For the text-containing cell, return its midpoint in (x, y) coordinate format. 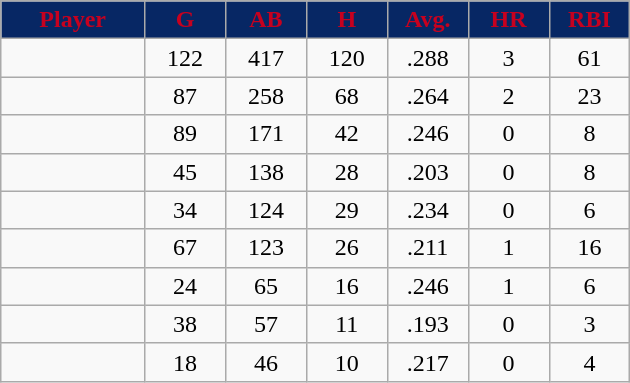
23 (590, 96)
57 (266, 324)
89 (186, 134)
61 (590, 58)
67 (186, 248)
124 (266, 210)
123 (266, 248)
34 (186, 210)
HR (508, 20)
.217 (428, 362)
65 (266, 286)
AB (266, 20)
122 (186, 58)
45 (186, 172)
Player (73, 20)
18 (186, 362)
38 (186, 324)
120 (346, 58)
26 (346, 248)
.193 (428, 324)
171 (266, 134)
.203 (428, 172)
10 (346, 362)
46 (266, 362)
2 (508, 96)
.264 (428, 96)
.288 (428, 58)
417 (266, 58)
258 (266, 96)
.211 (428, 248)
29 (346, 210)
11 (346, 324)
4 (590, 362)
H (346, 20)
G (186, 20)
.234 (428, 210)
RBI (590, 20)
87 (186, 96)
138 (266, 172)
42 (346, 134)
Avg. (428, 20)
28 (346, 172)
24 (186, 286)
68 (346, 96)
